Provide the (x, y) coordinate of the cell's center where the given text is located.  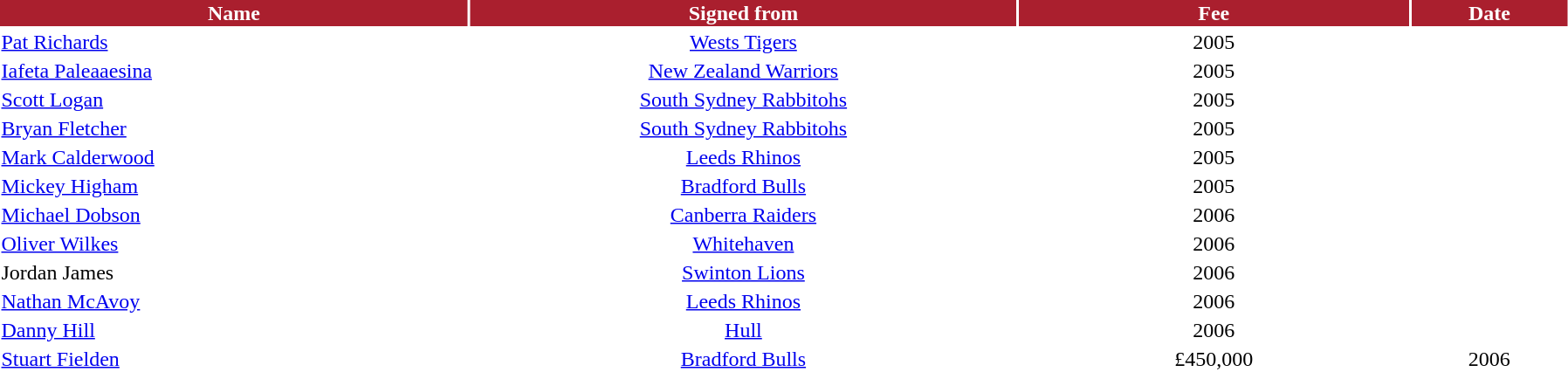
Fee (1214, 13)
Date (1489, 13)
Name (234, 13)
Oliver Wilkes (234, 244)
Stuart Fielden (234, 359)
Wests Tigers (744, 42)
Mark Calderwood (234, 157)
Hull (744, 330)
Danny Hill (234, 330)
Signed from (744, 13)
Mickey Higham (234, 186)
Whitehaven (744, 244)
Nathan McAvoy (234, 301)
Canberra Raiders (744, 215)
Pat Richards (234, 42)
£450,000 (1214, 359)
Michael Dobson (234, 215)
New Zealand Warriors (744, 71)
Scott Logan (234, 100)
Jordan James (234, 272)
Iafeta Paleaaesina (234, 71)
Bryan Fletcher (234, 128)
Swinton Lions (744, 272)
